Provide the [x, y] coordinate of the cell's center where the given text is located.  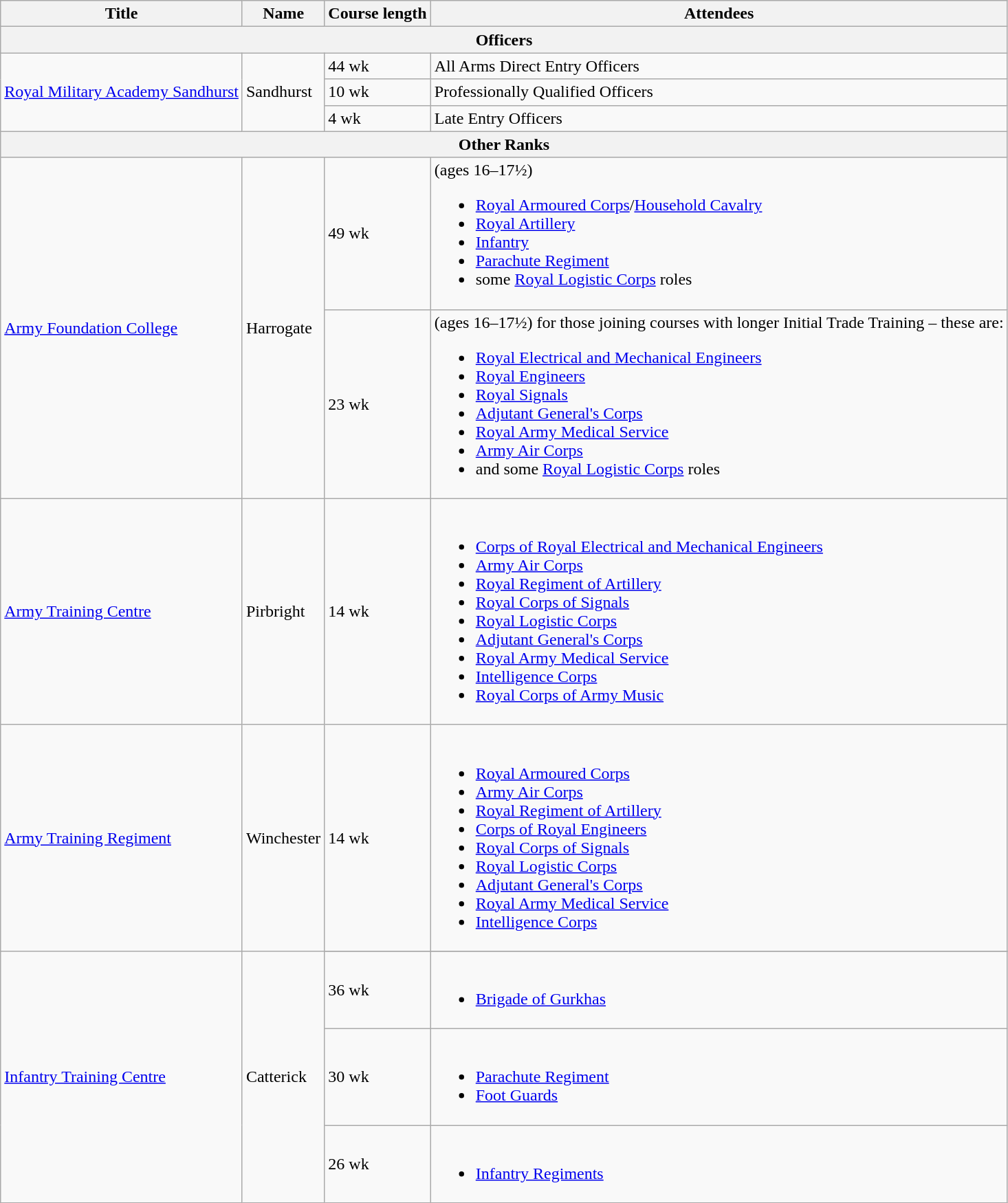
Harrogate [283, 328]
49 wk [377, 234]
Late Entry Officers [719, 118]
Catterick [283, 1077]
(ages 16–17½)Royal Armoured Corps/Household CavalryRoyal ArtilleryInfantryParachute Regimentsome Royal Logistic Corps roles [719, 234]
4 wk [377, 118]
30 wk [377, 1077]
Infantry Regiments [719, 1163]
Attendees [719, 14]
Parachute RegimentFoot Guards [719, 1077]
Title [122, 14]
Royal Military Academy Sandhurst [122, 92]
44 wk [377, 66]
Pirbright [283, 612]
Course length [377, 14]
Winchester [283, 837]
26 wk [377, 1163]
36 wk [377, 990]
Army Training Regiment [122, 837]
Army Training Centre [122, 612]
Sandhurst [283, 92]
Name [283, 14]
Brigade of Gurkhas [719, 990]
23 wk [377, 404]
Army Foundation College [122, 328]
Other Ranks [504, 144]
All Arms Direct Entry Officers [719, 66]
10 wk [377, 92]
Professionally Qualified Officers [719, 92]
Officers [504, 40]
Infantry Training Centre [122, 1077]
